Output the [x, y] coordinate of the center of the cell containing the given text.  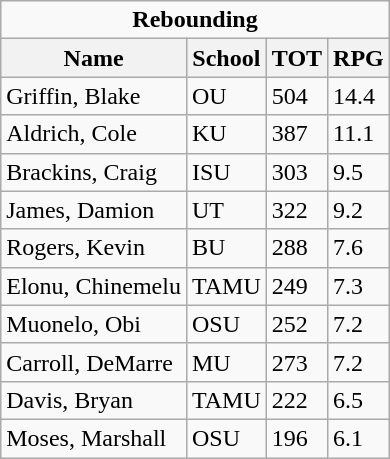
196 [296, 438]
7.6 [359, 248]
249 [296, 286]
James, Damion [94, 210]
Muonelo, Obi [94, 324]
School [226, 58]
MU [226, 362]
Elonu, Chinemelu [94, 286]
6.1 [359, 438]
504 [296, 96]
BU [226, 248]
UT [226, 210]
14.4 [359, 96]
222 [296, 400]
252 [296, 324]
9.2 [359, 210]
Rogers, Kevin [94, 248]
387 [296, 134]
7.3 [359, 286]
Aldrich, Cole [94, 134]
273 [296, 362]
Rebounding [196, 20]
Name [94, 58]
322 [296, 210]
KU [226, 134]
Carroll, DeMarre [94, 362]
Brackins, Craig [94, 172]
11.1 [359, 134]
TOT [296, 58]
6.5 [359, 400]
9.5 [359, 172]
ISU [226, 172]
RPG [359, 58]
Griffin, Blake [94, 96]
288 [296, 248]
OU [226, 96]
Davis, Bryan [94, 400]
303 [296, 172]
Moses, Marshall [94, 438]
